For the text-containing cell, return its midpoint in (X, Y) coordinate format. 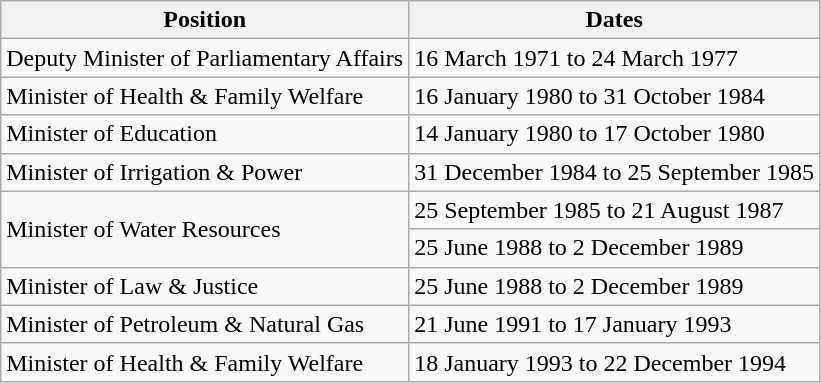
Minister of Water Resources (205, 229)
18 January 1993 to 22 December 1994 (614, 362)
Deputy Minister of Parliamentary Affairs (205, 58)
Minister of Irrigation & Power (205, 172)
21 June 1991 to 17 January 1993 (614, 324)
Minister of Petroleum & Natural Gas (205, 324)
Minister of Education (205, 134)
16 January 1980 to 31 October 1984 (614, 96)
25 September 1985 to 21 August 1987 (614, 210)
31 December 1984 to 25 September 1985 (614, 172)
Dates (614, 20)
16 March 1971 to 24 March 1977 (614, 58)
14 January 1980 to 17 October 1980 (614, 134)
Minister of Law & Justice (205, 286)
Position (205, 20)
